Identify which cell holds the provided text, then report its (x, y) central coordinate. 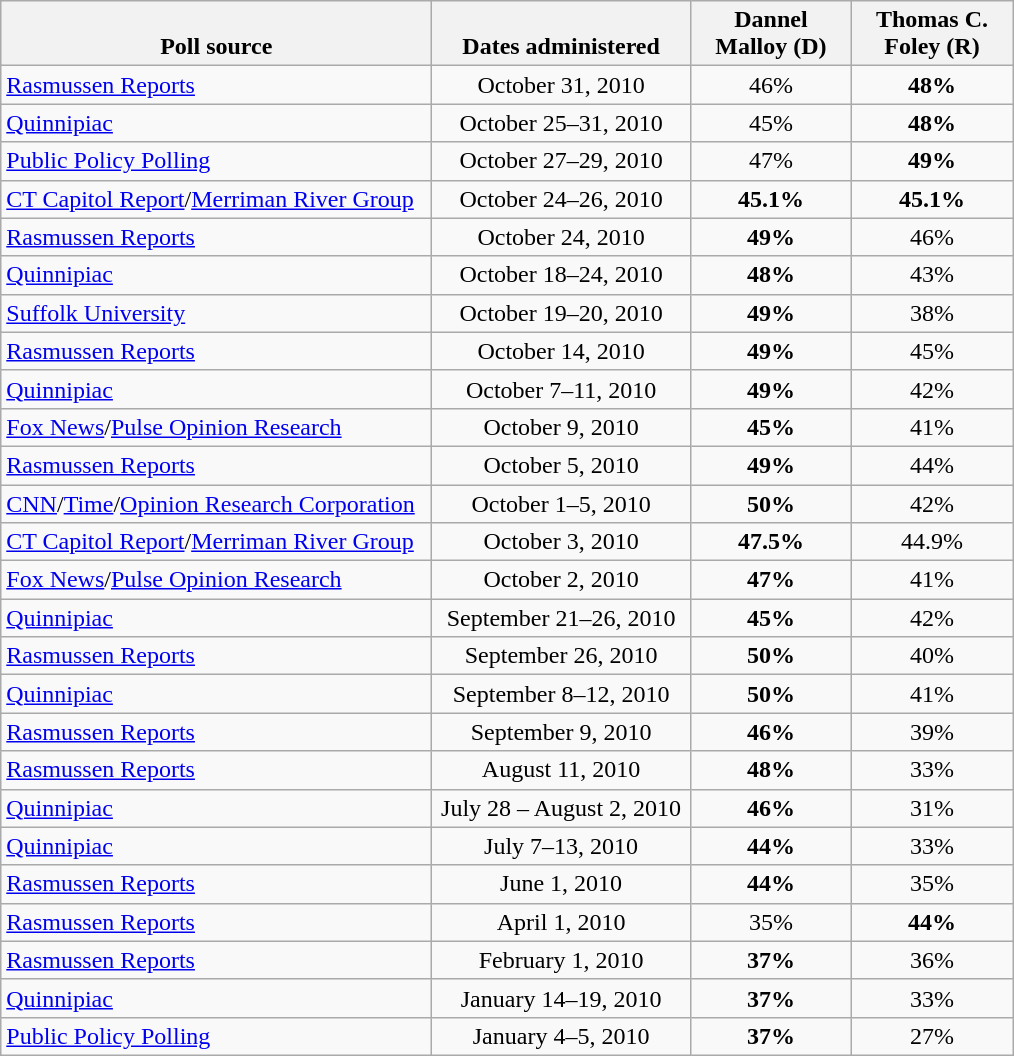
October 24, 2010 (562, 237)
October 14, 2010 (562, 351)
Thomas C.Foley (R) (932, 34)
October 31, 2010 (562, 85)
August 11, 2010 (562, 770)
September 8–12, 2010 (562, 694)
39% (932, 732)
40% (932, 656)
October 9, 2010 (562, 427)
27% (932, 1036)
April 1, 2010 (562, 922)
January 4–5, 2010 (562, 1036)
October 7–11, 2010 (562, 389)
October 19–20, 2010 (562, 313)
October 2, 2010 (562, 580)
43% (932, 275)
September 26, 2010 (562, 656)
October 1–5, 2010 (562, 503)
36% (932, 960)
44.9% (932, 542)
October 27–29, 2010 (562, 161)
February 1, 2010 (562, 960)
Dates administered (562, 34)
October 24–26, 2010 (562, 199)
June 1, 2010 (562, 884)
DannelMalloy (D) (770, 34)
July 28 – August 2, 2010 (562, 808)
Suffolk University (216, 313)
31% (932, 808)
September 21–26, 2010 (562, 618)
Poll source (216, 34)
October 3, 2010 (562, 542)
July 7–13, 2010 (562, 846)
October 5, 2010 (562, 465)
September 9, 2010 (562, 732)
October 25–31, 2010 (562, 123)
October 18–24, 2010 (562, 275)
38% (932, 313)
47.5% (770, 542)
January 14–19, 2010 (562, 998)
CNN/Time/Opinion Research Corporation (216, 503)
